From the cell containing the given text, extract its center point as (X, Y) coordinate. 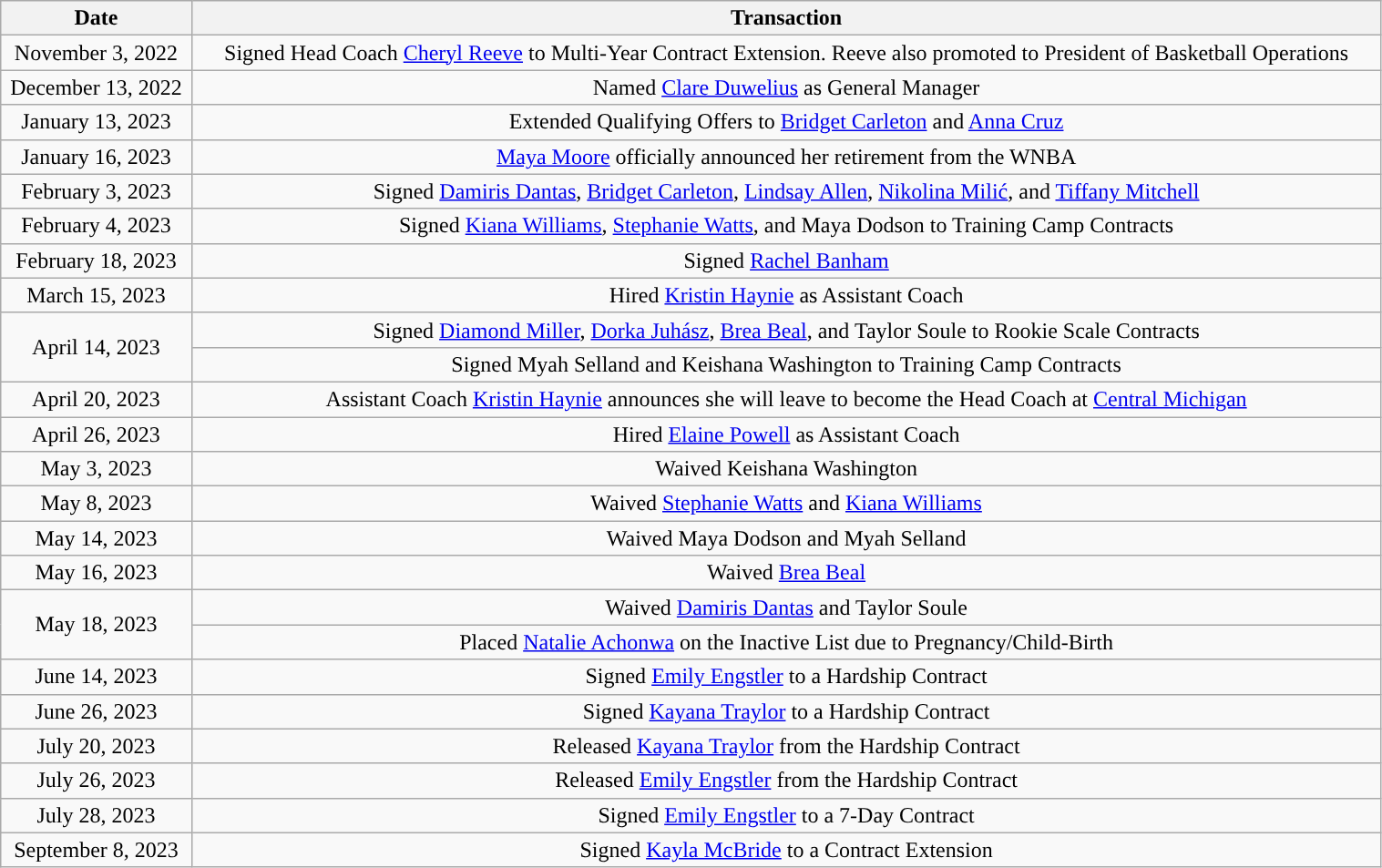
March 15, 2023 (97, 295)
Extended Qualifying Offers to Bridget Carleton and Anna Cruz (786, 122)
May 16, 2023 (97, 573)
Waived Damiris Dantas and Taylor Soule (786, 608)
Signed Kayana Traylor to a Hardship Contract (786, 711)
May 8, 2023 (97, 504)
Hired Elaine Powell as Assistant Coach (786, 434)
Waived Brea Beal (786, 573)
Named Clare Duwelius as General Manager (786, 87)
May 3, 2023 (97, 469)
July 28, 2023 (97, 815)
Signed Kiana Williams, Stephanie Watts, and Maya Dodson to Training Camp Contracts (786, 226)
Waived Keishana Washington (786, 469)
Signed Kayla McBride to a Contract Extension (786, 850)
January 13, 2023 (97, 122)
April 14, 2023 (97, 347)
Signed Emily Engstler to a Hardship Contract (786, 677)
February 3, 2023 (97, 191)
February 18, 2023 (97, 260)
November 3, 2022 (97, 53)
Date (97, 18)
Maya Moore officially announced her retirement from the WNBA (786, 157)
Signed Damiris Dantas, Bridget Carleton, Lindsay Allen, Nikolina Milić, and Tiffany Mitchell (786, 191)
April 20, 2023 (97, 399)
June 26, 2023 (97, 711)
September 8, 2023 (97, 850)
Transaction (786, 18)
July 26, 2023 (97, 781)
May 18, 2023 (97, 625)
June 14, 2023 (97, 677)
Placed Natalie Achonwa on the Inactive List due to Pregnancy/Child-Birth (786, 642)
Hired Kristin Haynie as Assistant Coach (786, 295)
January 16, 2023 (97, 157)
February 4, 2023 (97, 226)
April 26, 2023 (97, 434)
Signed Diamond Miller, Dorka Juhász, Brea Beal, and Taylor Soule to Rookie Scale Contracts (786, 330)
May 14, 2023 (97, 538)
Waived Stephanie Watts and Kiana Williams (786, 504)
Waived Maya Dodson and Myah Selland (786, 538)
Signed Head Coach Cheryl Reeve to Multi-Year Contract Extension. Reeve also promoted to President of Basketball Operations (786, 53)
Signed Emily Engstler to a 7-Day Contract (786, 815)
Signed Myah Selland and Keishana Washington to Training Camp Contracts (786, 364)
December 13, 2022 (97, 87)
Assistant Coach Kristin Haynie announces she will leave to become the Head Coach at Central Michigan (786, 399)
Released Kayana Traylor from the Hardship Contract (786, 746)
July 20, 2023 (97, 746)
Signed Rachel Banham (786, 260)
Released Emily Engstler from the Hardship Contract (786, 781)
